For the text-containing cell, return its midpoint in [x, y] coordinate format. 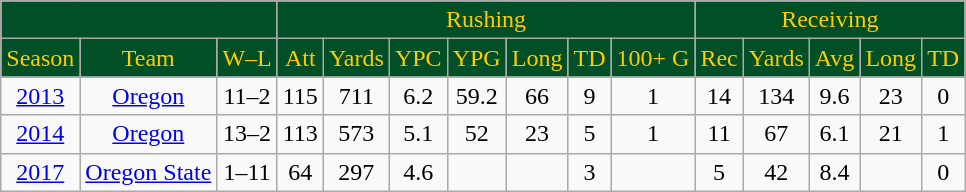
Att [300, 58]
9 [590, 96]
6.1 [834, 134]
YPC [418, 58]
11 [719, 134]
Team [148, 58]
115 [300, 96]
14 [719, 96]
YPG [476, 58]
42 [776, 172]
Avg [834, 58]
1–11 [247, 172]
2013 [40, 96]
8.4 [834, 172]
67 [776, 134]
Season [40, 58]
2014 [40, 134]
711 [356, 96]
9.6 [834, 96]
573 [356, 134]
13–2 [247, 134]
W–L [247, 58]
Oregon State [148, 172]
21 [891, 134]
4.6 [418, 172]
113 [300, 134]
Rec [719, 58]
11–2 [247, 96]
100+ G [653, 58]
3 [590, 172]
2017 [40, 172]
6.2 [418, 96]
Rushing [486, 20]
66 [537, 96]
64 [300, 172]
297 [356, 172]
134 [776, 96]
59.2 [476, 96]
Receiving [830, 20]
52 [476, 134]
5.1 [418, 134]
